Provide the (X, Y) coordinate of the cell's center where the given text is located.  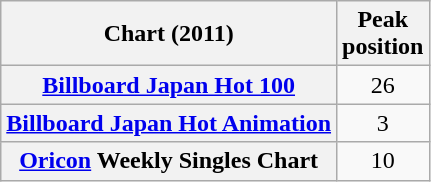
26 (383, 85)
3 (383, 123)
Peakposition (383, 34)
Billboard Japan Hot 100 (169, 85)
Billboard Japan Hot Animation (169, 123)
10 (383, 161)
Oricon Weekly Singles Chart (169, 161)
Chart (2011) (169, 34)
